Determine the [x, y] coordinate at the center of the cell enclosing the given text.  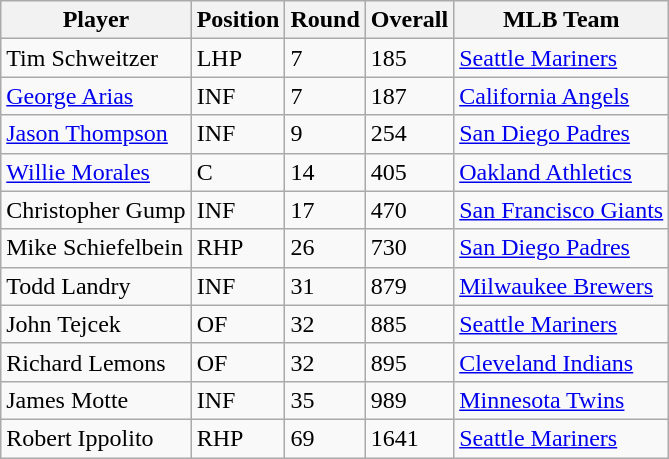
Oakland Athletics [562, 172]
Round [325, 20]
989 [409, 400]
Cleveland Indians [562, 362]
14 [325, 172]
885 [409, 324]
California Angels [562, 96]
879 [409, 286]
405 [409, 172]
17 [325, 210]
Minnesota Twins [562, 400]
Player [96, 20]
1641 [409, 438]
James Motte [96, 400]
Position [238, 20]
Christopher Gump [96, 210]
Willie Morales [96, 172]
470 [409, 210]
Jason Thompson [96, 134]
69 [325, 438]
254 [409, 134]
LHP [238, 58]
San Francisco Giants [562, 210]
730 [409, 248]
895 [409, 362]
George Arias [96, 96]
Tim Schweitzer [96, 58]
9 [325, 134]
187 [409, 96]
Robert Ippolito [96, 438]
Milwaukee Brewers [562, 286]
31 [325, 286]
Mike Schiefelbein [96, 248]
MLB Team [562, 20]
Todd Landry [96, 286]
C [238, 172]
26 [325, 248]
35 [325, 400]
Overall [409, 20]
Richard Lemons [96, 362]
185 [409, 58]
John Tejcek [96, 324]
